Return (x, y) of the center of cell containing provided text 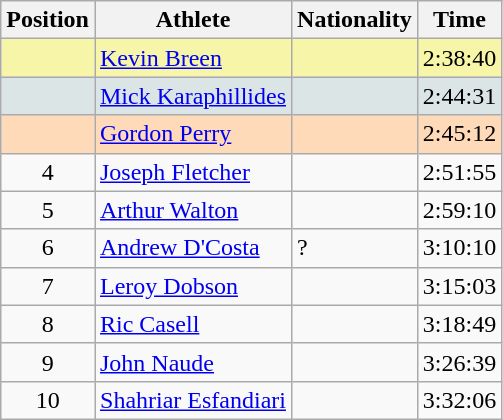
4 (48, 172)
? (355, 248)
2:44:31 (459, 96)
2:45:12 (459, 134)
3:32:06 (459, 400)
3:26:39 (459, 362)
Ric Casell (192, 324)
Leroy Dobson (192, 286)
Joseph Fletcher (192, 172)
Arthur Walton (192, 210)
2:51:55 (459, 172)
Nationality (355, 20)
7 (48, 286)
3:10:10 (459, 248)
Time (459, 20)
Athlete (192, 20)
Kevin Breen (192, 58)
John Naude (192, 362)
Gordon Perry (192, 134)
2:38:40 (459, 58)
8 (48, 324)
9 (48, 362)
Mick Karaphillides (192, 96)
Shahriar Esfandiari (192, 400)
3:15:03 (459, 286)
5 (48, 210)
Andrew D'Costa (192, 248)
10 (48, 400)
Position (48, 20)
3:18:49 (459, 324)
2:59:10 (459, 210)
6 (48, 248)
